From the cell containing the given text, extract its center point as (X, Y) coordinate. 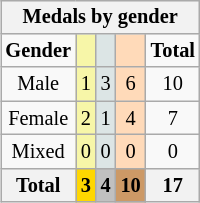
6 (131, 84)
Female (38, 118)
17 (173, 185)
Gender (38, 51)
2 (86, 118)
Medals by gender (100, 17)
7 (173, 118)
Mixed (38, 152)
Male (38, 84)
